Output the (X, Y) coordinate of the center of the cell containing the given text.  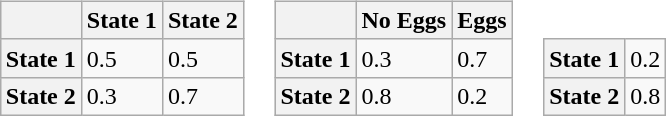
No Eggs (404, 20)
Eggs (482, 20)
